Extract the [x, y] coordinate from the center of the cell holding the provided text.  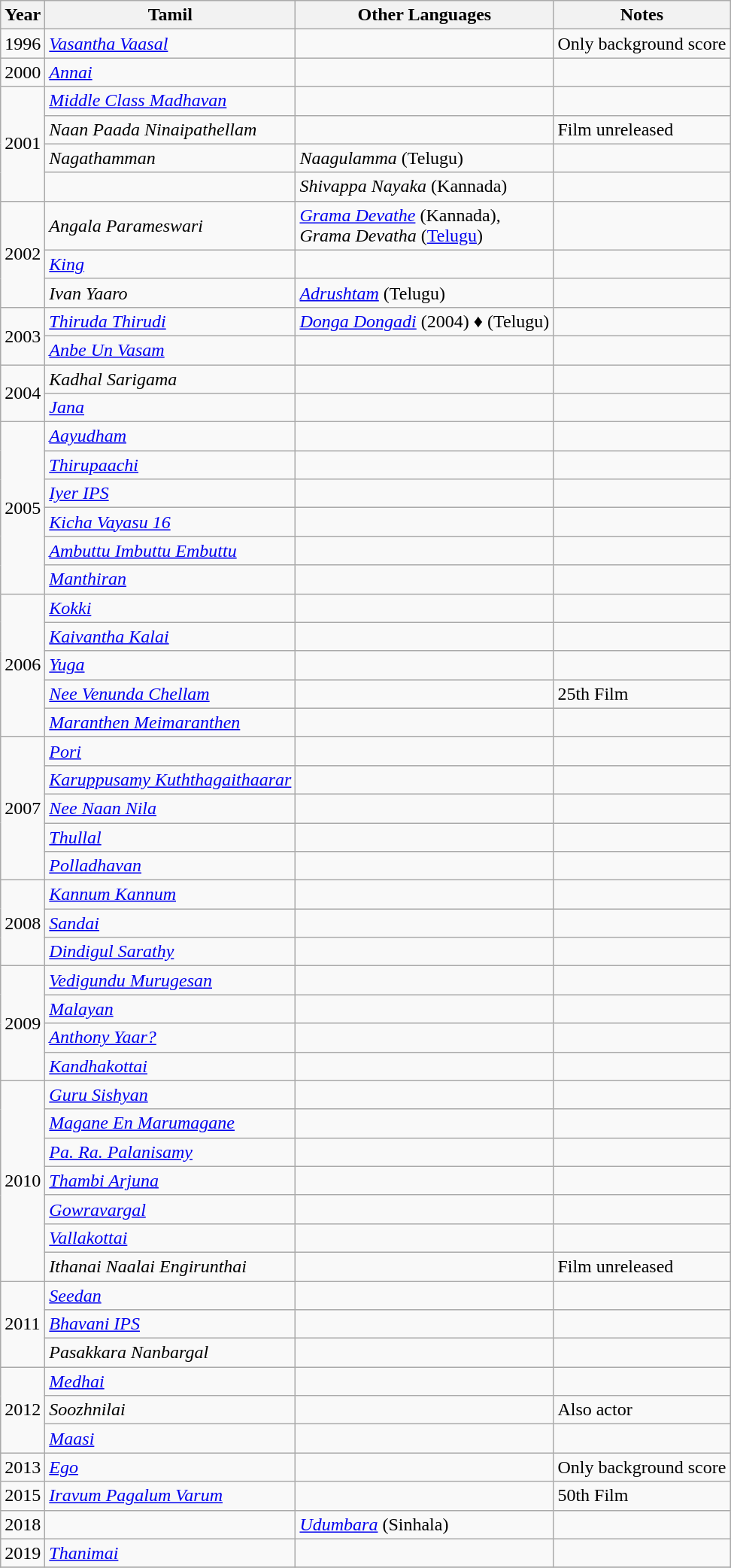
Yuga [170, 665]
Vedigundu Murugesan [170, 980]
Tamil [170, 15]
Maranthen Meimaranthen [170, 722]
Angala Parameswari [170, 226]
Pa. Ra. Palanisamy [170, 1152]
2019 [23, 1553]
Kadhal Sarigama [170, 378]
Vasantha Vaasal [170, 44]
Nee Venunda Chellam [170, 694]
Manthiran [170, 579]
Maasi [170, 1439]
Ambuttu Imbuttu Embuttu [170, 551]
Grama Devathe (Kannada),Grama Devatha (Telugu) [424, 226]
2011 [23, 1323]
Year [23, 15]
Nagathamman [170, 158]
50th Film [642, 1496]
Donga Dongadi (2004) ♦ (Telugu) [424, 321]
Ego [170, 1467]
King [170, 264]
1996 [23, 44]
Soozhnilai [170, 1410]
Malayan [170, 1009]
2002 [23, 254]
Annai [170, 72]
2000 [23, 72]
Aayudham [170, 436]
2001 [23, 144]
Thullal [170, 837]
2018 [23, 1524]
Vallakottai [170, 1238]
Anthony Yaar? [170, 1038]
Kandhakottai [170, 1066]
Kicha Vayasu 16 [170, 522]
2008 [23, 923]
2010 [23, 1181]
Pori [170, 751]
Kaivantha Kalai [170, 637]
Magane En Marumagane [170, 1123]
Kannum Kannum [170, 895]
Ivan Yaaro [170, 293]
25th Film [642, 694]
Also actor [642, 1410]
Udumbara (Sinhala) [424, 1524]
Gowravargal [170, 1209]
Ithanai Naalai Engirunthai [170, 1266]
Naagulamma (Telugu) [424, 158]
2013 [23, 1467]
Bhavani IPS [170, 1324]
Adrushtam (Telugu) [424, 293]
Other Languages [424, 15]
Thirupaachi [170, 465]
2004 [23, 393]
Notes [642, 15]
Seedan [170, 1295]
2015 [23, 1496]
Polladhavan [170, 866]
Pasakkara Nanbargal [170, 1353]
Iyer IPS [170, 494]
Karuppusamy Kuththagaithaarar [170, 779]
Thambi Arjuna [170, 1181]
2007 [23, 808]
Kokki [170, 608]
Jana [170, 408]
2005 [23, 508]
Dindigul Sarathy [170, 952]
Thiruda Thirudi [170, 321]
Naan Paada Ninaipathellam [170, 129]
Iravum Pagalum Varum [170, 1496]
Shivappa Nayaka (Kannada) [424, 187]
Medhai [170, 1381]
Sandai [170, 923]
2006 [23, 665]
2003 [23, 336]
2009 [23, 1023]
Anbe Un Vasam [170, 350]
Middle Class Madhavan [170, 101]
2012 [23, 1410]
Nee Naan Nila [170, 808]
Guru Sishyan [170, 1095]
Thanimai [170, 1553]
